Extract the (X, Y) coordinate from the center of the cell holding the provided text.  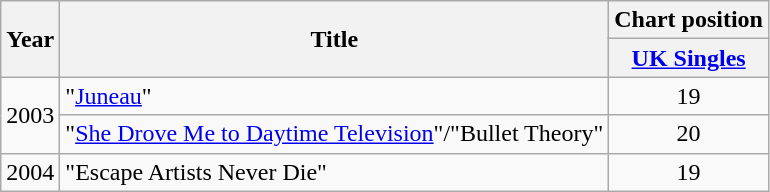
UK Singles (689, 58)
2003 (30, 115)
"Escape Artists Never Die" (334, 172)
Chart position (689, 20)
Title (334, 39)
Year (30, 39)
20 (689, 134)
"Juneau" (334, 96)
"She Drove Me to Daytime Television"/"Bullet Theory" (334, 134)
2004 (30, 172)
